Determine the [x, y] coordinate at the center of the cell enclosing the given text.  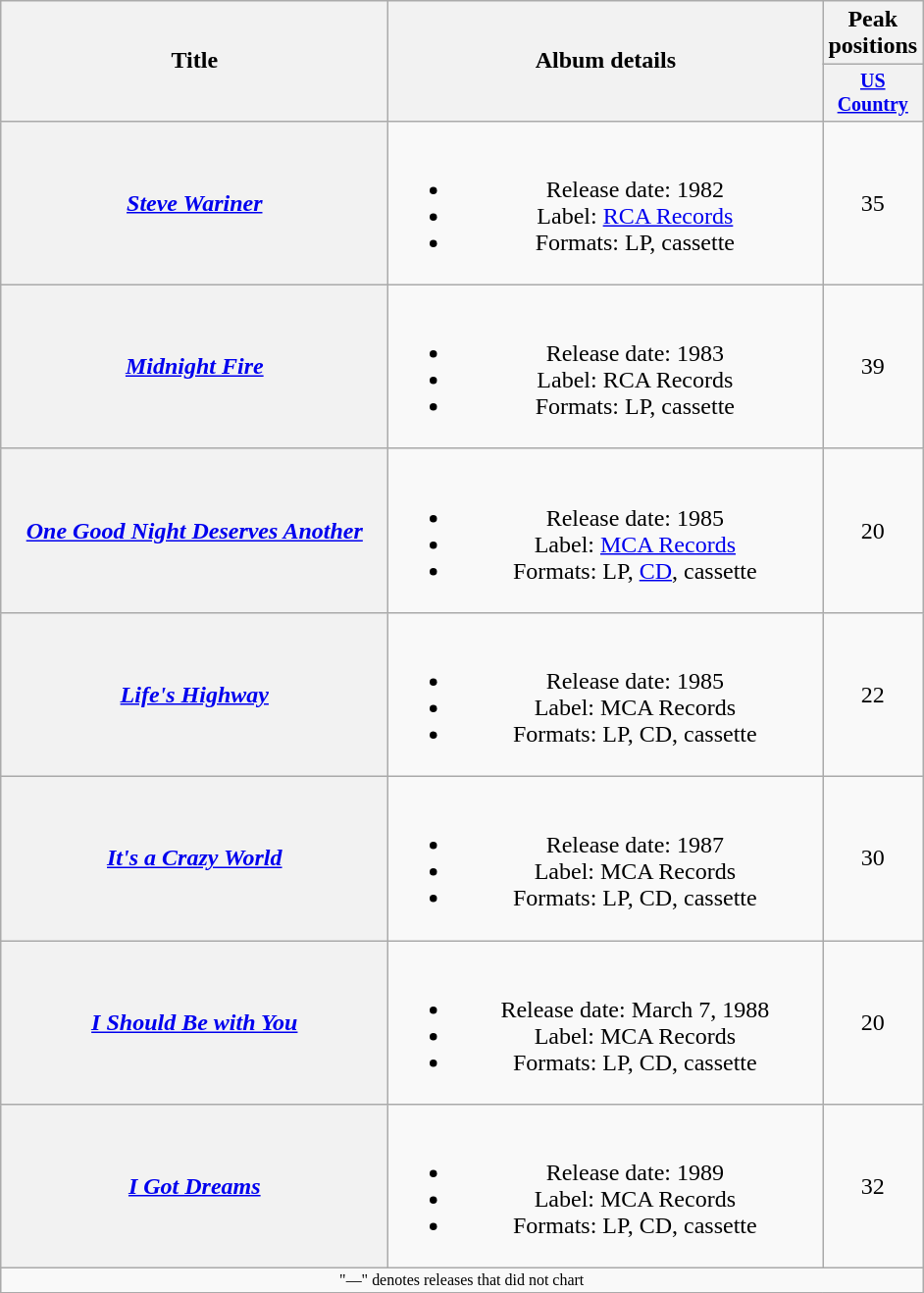
32 [873, 1187]
One Good Night Deserves Another [194, 530]
22 [873, 695]
39 [873, 367]
30 [873, 859]
US Country [873, 92]
"—" denotes releases that did not chart [462, 1280]
35 [873, 202]
Midnight Fire [194, 367]
Release date: March 7, 1988Label: MCA RecordsFormats: LP, CD, cassette [606, 1022]
Release date: 1983Label: RCA RecordsFormats: LP, cassette [606, 367]
Release date: 1982Label: RCA RecordsFormats: LP, cassette [606, 202]
Life's Highway [194, 695]
Title [194, 61]
I Should Be with You [194, 1022]
Release date: 1989Label: MCA RecordsFormats: LP, CD, cassette [606, 1187]
Album details [606, 61]
Steve Wariner [194, 202]
Peak positions [873, 33]
Release date: 1987Label: MCA RecordsFormats: LP, CD, cassette [606, 859]
It's a Crazy World [194, 859]
I Got Dreams [194, 1187]
